Detect which cell encompasses the target text, then output its [X, Y] center coordinate. 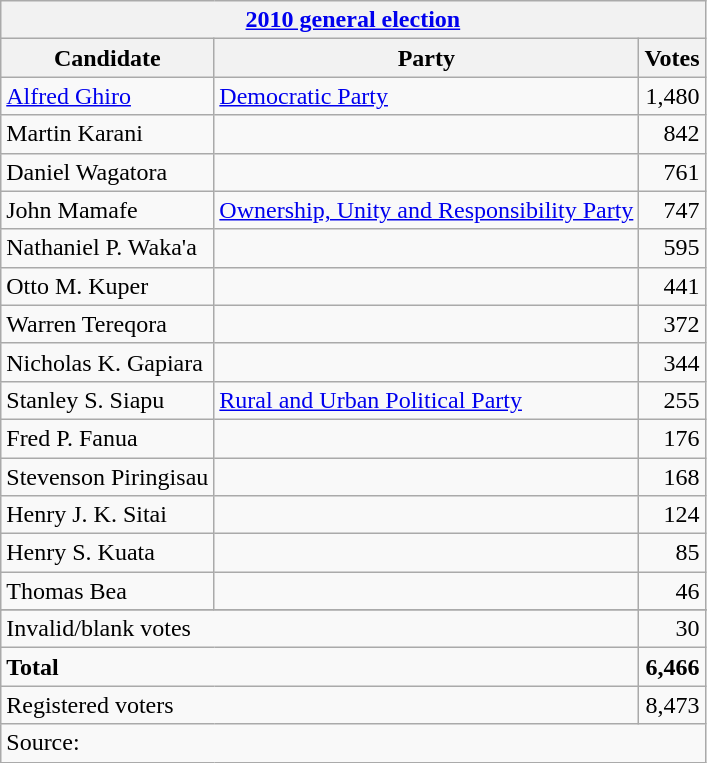
85 [672, 553]
Candidate [108, 58]
255 [672, 400]
Warren Tereqora [108, 324]
Total [320, 667]
344 [672, 362]
Source: [353, 743]
Stanley S. Siapu [108, 400]
Henry J. K. Sitai [108, 515]
30 [672, 629]
Nicholas K. Gapiara [108, 362]
372 [672, 324]
46 [672, 591]
John Mamafe [108, 210]
Stevenson Piringisau [108, 477]
Democratic Party [426, 96]
Daniel Wagatora [108, 172]
Henry S. Kuata [108, 553]
595 [672, 248]
441 [672, 286]
761 [672, 172]
6,466 [672, 667]
Party [426, 58]
Rural and Urban Political Party [426, 400]
Invalid/blank votes [320, 629]
Otto M. Kuper [108, 286]
Fred P. Fanua [108, 438]
8,473 [672, 705]
1,480 [672, 96]
747 [672, 210]
176 [672, 438]
Martin Karani [108, 134]
124 [672, 515]
Votes [672, 58]
Registered voters [320, 705]
168 [672, 477]
Nathaniel P. Waka'a [108, 248]
Alfred Ghiro [108, 96]
Ownership, Unity and Responsibility Party [426, 210]
Thomas Bea [108, 591]
842 [672, 134]
2010 general election [353, 20]
